Output the [X, Y] coordinate of the center of the cell containing the given text.  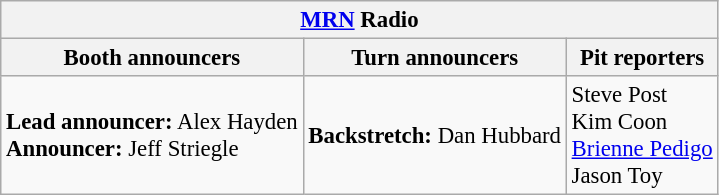
Turn announcers [434, 58]
Booth announcers [152, 58]
Pit reporters [642, 58]
Backstretch: Dan Hubbard [434, 136]
Steve PostKim CoonBrienne PedigoJason Toy [642, 136]
MRN Radio [360, 20]
Lead announcer: Alex HaydenAnnouncer: Jeff Striegle [152, 136]
